Search for the cell housing the specified text and yield its (X, Y) center coordinate. 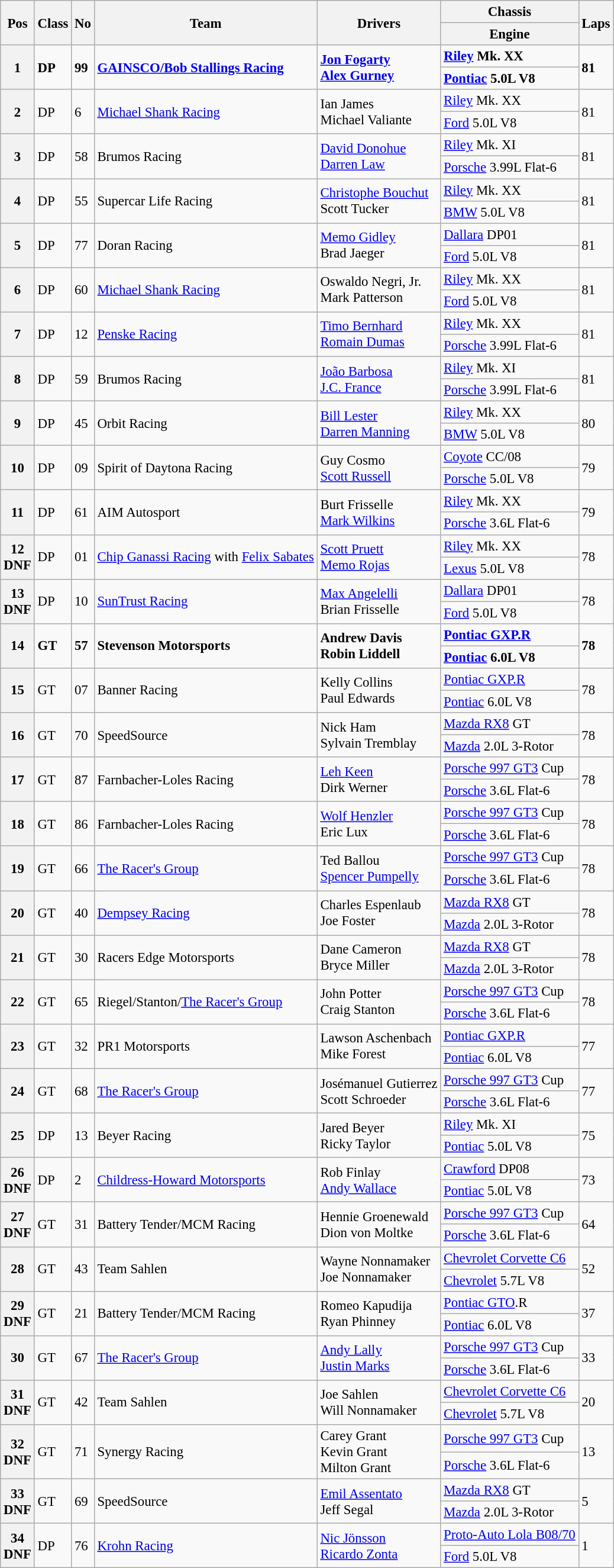
23 (18, 1047)
15 (18, 690)
37 (596, 1313)
Jared Beyer Ricky Taylor (379, 1135)
55 (83, 201)
Oswaldo Negri, Jr. Mark Patterson (379, 290)
João Barbosa J.C. France (379, 379)
AIM Autosport (206, 513)
GAINSCO/Bob Stallings Racing (206, 67)
Class (53, 22)
31DNF (18, 1403)
Lawson Aschenbach Mike Forest (379, 1047)
PR1 Motorsports (206, 1047)
01 (83, 556)
65 (83, 1002)
Charles Espenlaub Joe Foster (379, 913)
Team (206, 22)
86 (83, 824)
18 (18, 824)
Engine (510, 34)
28 (18, 1269)
80 (596, 424)
Josémanuel Gutierrez Scott Schroeder (379, 1090)
66 (83, 869)
Synergy Racing (206, 1452)
40 (83, 913)
64 (596, 1224)
Racers Edge Motorsports (206, 958)
Laps (596, 22)
32 (83, 1047)
33 (596, 1358)
Christophe Bouchut Scott Tucker (379, 201)
Supercar Life Racing (206, 201)
57 (83, 646)
Pontiac GTO.R (510, 1302)
SunTrust Racing (206, 601)
Rob Finlay Andy Wallace (379, 1180)
Burt Frisselle Mark Wilkins (379, 513)
61 (83, 513)
Leh Keen Dirk Werner (379, 779)
Spirit of Daytona Racing (206, 468)
Max Angelelli Brian Frisselle (379, 601)
Joe Sahlen Will Nonnamaker (379, 1403)
David Donohue Darren Law (379, 156)
Chassis (510, 12)
16 (18, 735)
73 (596, 1180)
Chip Ganassi Racing with Felix Sabates (206, 556)
Crawford DP08 (510, 1169)
Nick Ham Sylvain Tremblay (379, 735)
Lexus 5.0L V8 (510, 568)
Dempsey Racing (206, 913)
Memo Gidley Brad Jaeger (379, 245)
Coyote CC/08 (510, 457)
09 (83, 468)
Dane Cameron Bryce Miller (379, 958)
7 (18, 334)
12 (83, 334)
Ian James Michael Valiante (379, 111)
68 (83, 1090)
58 (83, 156)
Wayne Nonnamaker Joe Nonnamaker (379, 1269)
No (83, 22)
34DNF (18, 1546)
Stevenson Motorsports (206, 646)
32DNF (18, 1452)
26DNF (18, 1180)
11 (18, 513)
33DNF (18, 1501)
4 (18, 201)
Andy Lally Justin Marks (379, 1358)
45 (83, 424)
52 (596, 1269)
24 (18, 1090)
27DNF (18, 1224)
76 (83, 1546)
Bill Lester Darren Manning (379, 424)
3 (18, 156)
Nic Jönsson Ricardo Zonta (379, 1546)
Jon Fogarty Alex Gurney (379, 67)
12DNF (18, 556)
Porsche 5.0L V8 (510, 479)
99 (83, 67)
Wolf Henzler Eric Lux (379, 824)
Krohn Racing (206, 1546)
Proto-Auto Lola B08/70 (510, 1535)
Andrew Davis Robin Liddell (379, 646)
13DNF (18, 601)
Childress-Howard Motorsports (206, 1180)
75 (596, 1135)
Scott Pruett Memo Rojas (379, 556)
59 (83, 379)
67 (83, 1358)
69 (83, 1501)
Banner Racing (206, 690)
Carey Grant Kevin Grant Milton Grant (379, 1452)
Pos (18, 22)
43 (83, 1269)
87 (83, 779)
14 (18, 646)
Orbit Racing (206, 424)
17 (18, 779)
25 (18, 1135)
Penske Racing (206, 334)
John Potter Craig Stanton (379, 1002)
9 (18, 424)
8 (18, 379)
Emil Assentato Jeff Segal (379, 1501)
Timo Bernhard Romain Dumas (379, 334)
Doran Racing (206, 245)
42 (83, 1403)
71 (83, 1452)
Riegel/Stanton/The Racer's Group (206, 1002)
60 (83, 290)
Kelly Collins Paul Edwards (379, 690)
07 (83, 690)
Hennie Groenewald Dion von Moltke (379, 1224)
70 (83, 735)
Beyer Racing (206, 1135)
Romeo Kapudija Ryan Phinney (379, 1313)
29DNF (18, 1313)
Drivers (379, 22)
22 (18, 1002)
31 (83, 1224)
19 (18, 869)
Guy Cosmo Scott Russell (379, 468)
Ted Ballou Spencer Pumpelly (379, 869)
